Extract the (X, Y) coordinate from the center of the cell holding the provided text.  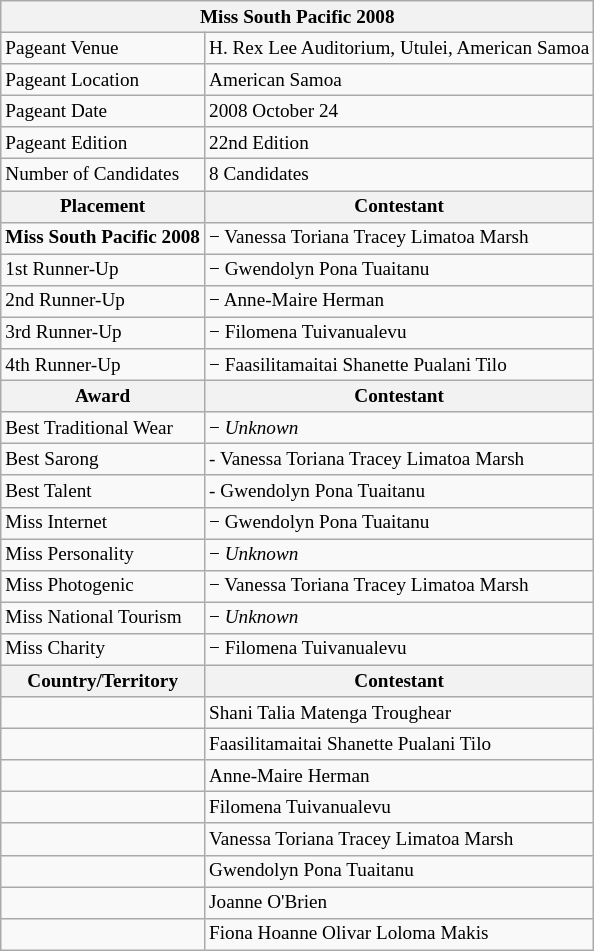
8 Candidates (400, 175)
Anne-Maire Herman (400, 776)
Joanne O'Brien (400, 902)
3rd Runner-Up (103, 333)
Pageant Venue (103, 48)
Number of Candidates (103, 175)
H. Rex Lee Auditorium, Utulei, American Samoa (400, 48)
Miss National Tourism (103, 618)
Miss Photogenic (103, 586)
- Vanessa Toriana Tracey Limatoa Marsh (400, 460)
− Anne-Maire Herman (400, 301)
2008 October 24 (400, 111)
Shani Talia Matenga Troughear (400, 713)
Miss Charity (103, 649)
Award (103, 396)
Best Sarong (103, 460)
22nd Edition (400, 143)
Country/Territory (103, 681)
4th Runner-Up (103, 365)
Pageant Location (103, 80)
- Gwendolyn Pona Tuaitanu (400, 491)
1st Runner-Up (103, 270)
Gwendolyn Pona Tuaitanu (400, 871)
Faasilitamaitai Shanette Pualani Tilo (400, 744)
Best Traditional Wear (103, 428)
Vanessa Toriana Tracey Limatoa Marsh (400, 839)
Placement (103, 206)
Miss Personality (103, 554)
Best Talent (103, 491)
American Samoa (400, 80)
Fiona Hoanne Olivar Loloma Makis (400, 934)
− Faasilitamaitai Shanette Pualani Tilo (400, 365)
Miss Internet (103, 523)
2nd Runner-Up (103, 301)
Pageant Date (103, 111)
Pageant Edition (103, 143)
Filomena Tuivanualevu (400, 808)
